Extract the (X, Y) coordinate from the center of the cell holding the provided text.  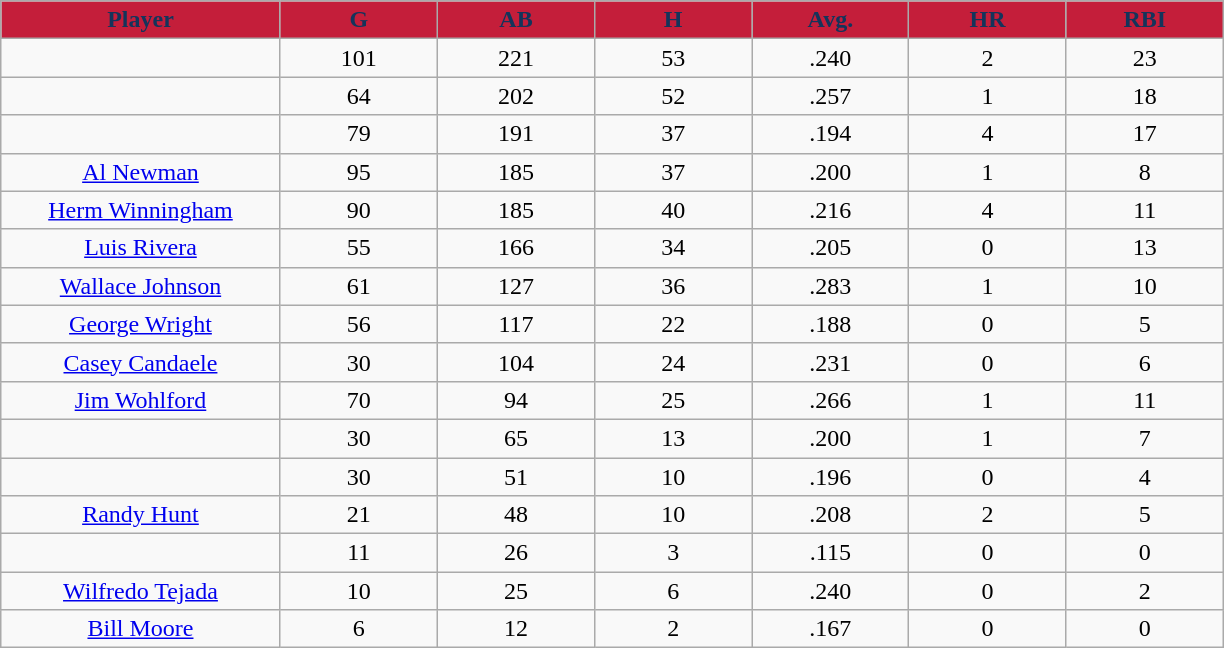
8 (1144, 172)
Bill Moore (140, 629)
G (358, 20)
48 (516, 515)
55 (358, 248)
.196 (830, 477)
Randy Hunt (140, 515)
7 (1144, 438)
Herm Winningham (140, 210)
Casey Candaele (140, 362)
Wilfredo Tejada (140, 591)
AB (516, 20)
70 (358, 400)
79 (358, 134)
17 (1144, 134)
Luis Rivera (140, 248)
36 (674, 286)
61 (358, 286)
.194 (830, 134)
Avg. (830, 20)
George Wright (140, 324)
RBI (1144, 20)
51 (516, 477)
.205 (830, 248)
34 (674, 248)
Wallace Johnson (140, 286)
.115 (830, 553)
.216 (830, 210)
53 (674, 58)
90 (358, 210)
104 (516, 362)
3 (674, 553)
65 (516, 438)
22 (674, 324)
18 (1144, 96)
56 (358, 324)
.231 (830, 362)
.283 (830, 286)
12 (516, 629)
.167 (830, 629)
HR (988, 20)
101 (358, 58)
40 (674, 210)
Player (140, 20)
21 (358, 515)
202 (516, 96)
.266 (830, 400)
.208 (830, 515)
H (674, 20)
166 (516, 248)
24 (674, 362)
52 (674, 96)
Al Newman (140, 172)
.188 (830, 324)
191 (516, 134)
94 (516, 400)
26 (516, 553)
95 (358, 172)
127 (516, 286)
Jim Wohlford (140, 400)
221 (516, 58)
23 (1144, 58)
.257 (830, 96)
64 (358, 96)
117 (516, 324)
